Capture the cell that displays the provided text and extract its [x, y] central coordinate. 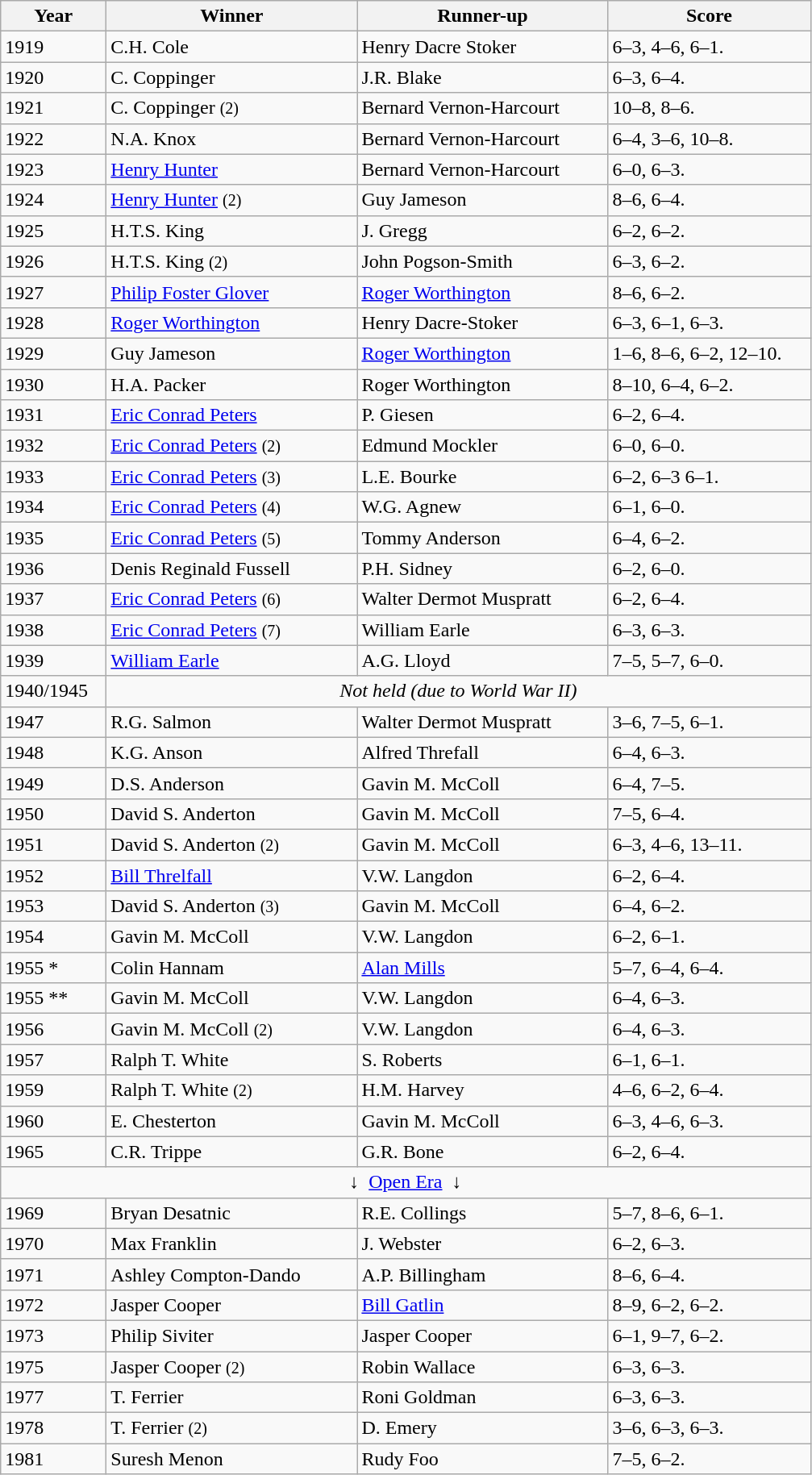
H.M. Harvey [482, 1090]
J.R. Blake [482, 77]
John Pogson-Smith [482, 261]
H.T.S. King [232, 231]
1933 [53, 477]
1953 [53, 906]
1934 [53, 507]
1937 [53, 599]
1927 [53, 292]
1954 [53, 937]
A.G. Lloyd [482, 660]
Suresh Menon [232, 1459]
T. Ferrier [232, 1398]
Edmund Mockler [482, 446]
1970 [53, 1244]
C.R. Trippe [232, 1152]
4–6, 6–2, 6–4. [710, 1090]
G.R. Bone [482, 1152]
J. Webster [482, 1244]
1924 [53, 200]
8–9, 6–2, 6–2. [710, 1305]
6–3, 4–6, 6–3. [710, 1121]
8–6, 6–2. [710, 292]
R.G. Salmon [232, 722]
5–7, 6–4, 6–4. [710, 968]
Gavin M. McColl (2) [232, 1029]
P.H. Sidney [482, 569]
Tommy Anderson [482, 538]
5–7, 8–6, 6–1. [710, 1213]
J. Gregg [482, 231]
Eric Conrad Peters (4) [232, 507]
Eric Conrad Peters (5) [232, 538]
1938 [53, 630]
Eric Conrad Peters (2) [232, 446]
1932 [53, 446]
H.A. Packer [232, 385]
1969 [53, 1213]
1935 [53, 538]
3–6, 6–3, 6–3. [710, 1428]
K.G. Anson [232, 752]
6–1, 6–1. [710, 1060]
6–0, 6–3. [710, 169]
E. Chesterton [232, 1121]
6–2, 6–1. [710, 937]
Henry Dacre Stoker [482, 47]
Philip Siviter [232, 1335]
1939 [53, 660]
1973 [53, 1335]
C.H. Cole [232, 47]
Colin Hannam [232, 968]
1931 [53, 415]
1960 [53, 1121]
1977 [53, 1398]
Henry Dacre-Stoker [482, 323]
Denis Reginald Fussell [232, 569]
Runner-up [482, 16]
T. Ferrier (2) [232, 1428]
Alfred Threfall [482, 752]
1972 [53, 1305]
1955 ** [53, 998]
1928 [53, 323]
1–6, 8–6, 6–2, 12–10. [710, 353]
Roni Goldman [482, 1398]
Bryan Desatnic [232, 1213]
1978 [53, 1428]
7–5, 6–4. [710, 814]
6–2, 6–3 6–1. [710, 477]
C. Coppinger (2) [232, 108]
David S. Anderton (3) [232, 906]
Winner [232, 16]
1956 [53, 1029]
10–8, 8–6. [710, 108]
1965 [53, 1152]
Bill Threlfall [232, 875]
1922 [53, 139]
↓ Open Era ↓ [406, 1182]
6–3, 4–6, 13–11. [710, 844]
Max Franklin [232, 1244]
Ashley Compton-Dando [232, 1274]
Eric Conrad Peters (3) [232, 477]
1940/1945 [53, 691]
Henry Hunter (2) [232, 200]
6–3, 6–1, 6–3. [710, 323]
1925 [53, 231]
C. Coppinger [232, 77]
S. Roberts [482, 1060]
H.T.S. King (2) [232, 261]
1975 [53, 1367]
A.P. Billingham [482, 1274]
6–3, 6–4. [710, 77]
Philip Foster Glover [232, 292]
1921 [53, 108]
Jasper Cooper (2) [232, 1367]
1948 [53, 752]
Rudy Foo [482, 1459]
W.G. Agnew [482, 507]
Robin Wallace [482, 1367]
Eric Conrad Peters [232, 415]
Eric Conrad Peters (6) [232, 599]
1959 [53, 1090]
6–2, 6–2. [710, 231]
6–1, 9–7, 6–2. [710, 1335]
Eric Conrad Peters (7) [232, 630]
6–2, 6–0. [710, 569]
P. Giesen [482, 415]
1929 [53, 353]
1920 [53, 77]
1971 [53, 1274]
1949 [53, 783]
1926 [53, 261]
1952 [53, 875]
1955 * [53, 968]
7–5, 6–2. [710, 1459]
1951 [53, 844]
1936 [53, 569]
D.S. Anderson [232, 783]
Ralph T. White (2) [232, 1090]
D. Emery [482, 1428]
7–5, 5–7, 6–0. [710, 660]
1981 [53, 1459]
6–3, 6–2. [710, 261]
N.A. Knox [232, 139]
6–0, 6–0. [710, 446]
Henry Hunter [232, 169]
David S. Anderton (2) [232, 844]
6–4, 3–6, 10–8. [710, 139]
1950 [53, 814]
6–2, 6–3. [710, 1244]
6–3, 4–6, 6–1. [710, 47]
1930 [53, 385]
3–6, 7–5, 6–1. [710, 722]
Bill Gatlin [482, 1305]
R.E. Collings [482, 1213]
1957 [53, 1060]
Score [710, 16]
L.E. Bourke [482, 477]
David S. Anderton [232, 814]
1923 [53, 169]
6–4, 7–5. [710, 783]
1947 [53, 722]
Alan Mills [482, 968]
8–10, 6–4, 6–2. [710, 385]
Year [53, 16]
1919 [53, 47]
Not held (due to World War II) [458, 691]
Ralph T. White [232, 1060]
6–1, 6–0. [710, 507]
